Locate the cell with the specified text and output its [X, Y] center coordinate. 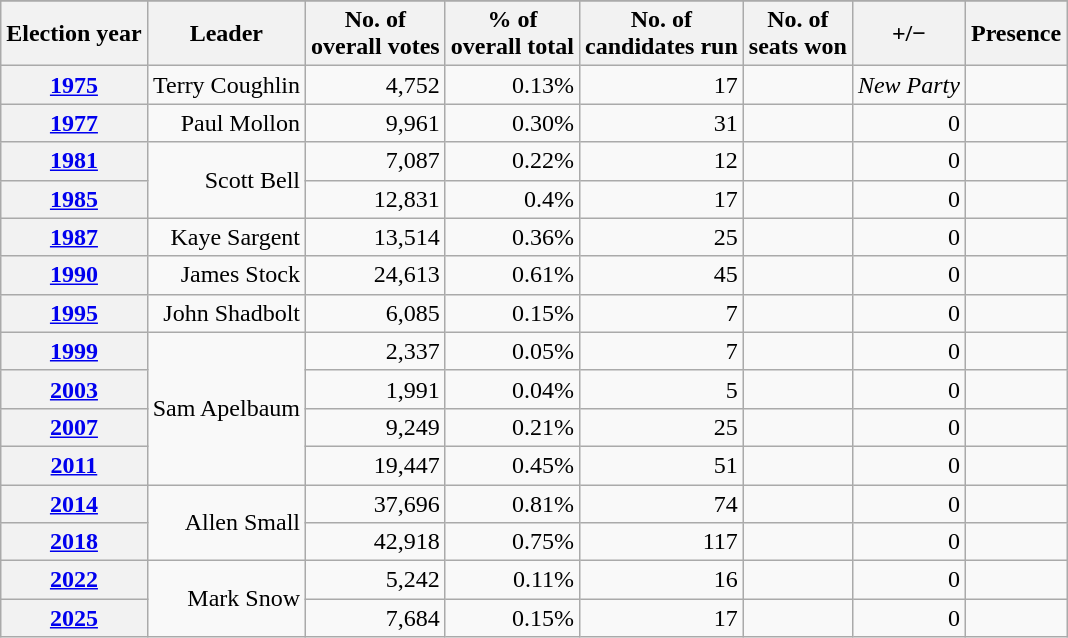
12,831 [376, 199]
Leader [226, 34]
74 [662, 503]
Presence [1016, 34]
0.11% [512, 580]
John Shadbolt [226, 313]
1990 [74, 275]
5,242 [376, 580]
24,613 [376, 275]
2011 [74, 465]
2007 [74, 427]
0.45% [512, 465]
No. ofoverall votes [376, 34]
51 [662, 465]
19,447 [376, 465]
0.21% [512, 427]
5 [662, 389]
12 [662, 161]
Mark Snow [226, 599]
45 [662, 275]
4,752 [376, 85]
0.04% [512, 389]
1985 [74, 199]
9,961 [376, 123]
31 [662, 123]
Sam Apelbaum [226, 408]
0.61% [512, 275]
42,918 [376, 542]
0.30% [512, 123]
1995 [74, 313]
0.75% [512, 542]
0.05% [512, 351]
Allen Small [226, 522]
2,337 [376, 351]
0.22% [512, 161]
13,514 [376, 237]
1977 [74, 123]
2022 [74, 580]
2025 [74, 618]
9,249 [376, 427]
0.13% [512, 85]
James Stock [226, 275]
Scott Bell [226, 180]
1981 [74, 161]
No. ofcandidates run [662, 34]
Kaye Sargent [226, 237]
16 [662, 580]
1975 [74, 85]
1,991 [376, 389]
0.4% [512, 199]
2018 [74, 542]
7,684 [376, 618]
No. ofseats won [798, 34]
2014 [74, 503]
New Party [908, 85]
117 [662, 542]
7,087 [376, 161]
Election year [74, 34]
6,085 [376, 313]
37,696 [376, 503]
0.36% [512, 237]
% ofoverall total [512, 34]
2003 [74, 389]
+/− [908, 34]
Paul Mollon [226, 123]
0.81% [512, 503]
Terry Coughlin [226, 85]
1999 [74, 351]
1987 [74, 237]
